From the cell containing the given text, extract its center point as (X, Y) coordinate. 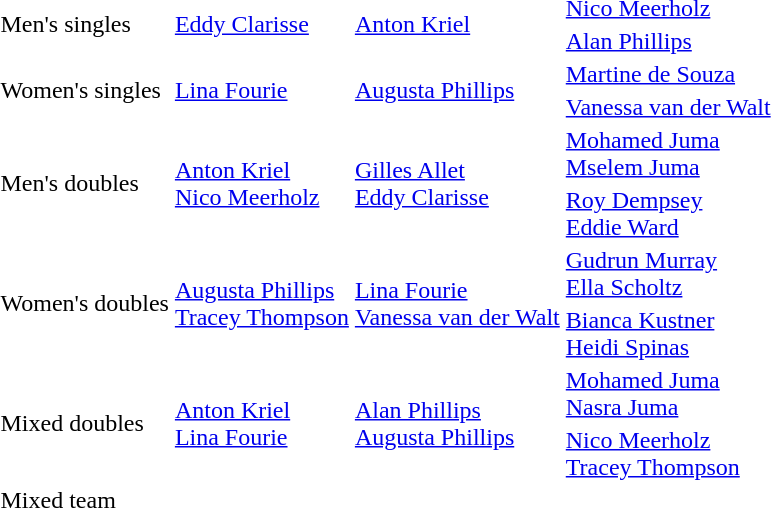
Gilles Allet Eddy Clarisse (457, 184)
Anton Kriel Lina Fourie (262, 424)
Alan Phillips Augusta Phillips (457, 424)
Lina Fourie (262, 90)
Lina Fourie Vanessa van der Walt (457, 304)
Augusta Phillips (457, 90)
Augusta Phillips Tracey Thompson (262, 304)
Anton Kriel Nico Meerholz (262, 184)
